Output the [x, y] coordinate of the center of the cell containing the given text.  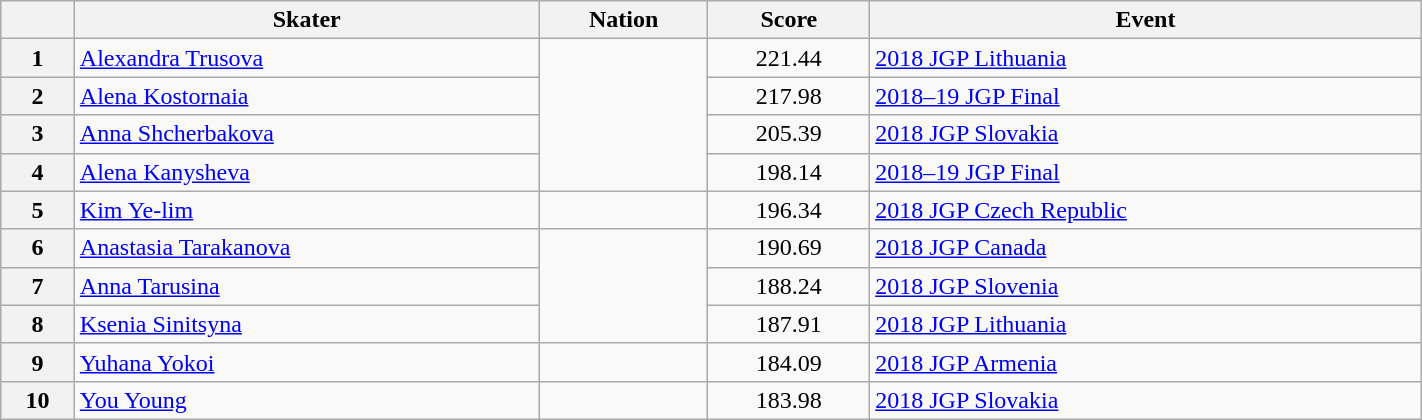
184.09 [789, 362]
2 [38, 96]
Anna Shcherbakova [306, 134]
Skater [306, 20]
190.69 [789, 248]
Anna Tarusina [306, 286]
8 [38, 324]
205.39 [789, 134]
Ksenia Sinitsyna [306, 324]
5 [38, 210]
2018 JGP Czech Republic [1146, 210]
198.14 [789, 172]
Kim Ye-lim [306, 210]
2018 JGP Canada [1146, 248]
10 [38, 400]
188.24 [789, 286]
Yuhana Yokoi [306, 362]
3 [38, 134]
You Young [306, 400]
Score [789, 20]
187.91 [789, 324]
217.98 [789, 96]
2018 JGP Armenia [1146, 362]
Event [1146, 20]
Alena Kostornaia [306, 96]
Alexandra Trusova [306, 58]
Nation [624, 20]
4 [38, 172]
2018 JGP Slovenia [1146, 286]
9 [38, 362]
Alena Kanysheva [306, 172]
1 [38, 58]
Anastasia Tarakanova [306, 248]
221.44 [789, 58]
6 [38, 248]
183.98 [789, 400]
7 [38, 286]
196.34 [789, 210]
